Locate the cell with the specified text and output its [x, y] center coordinate. 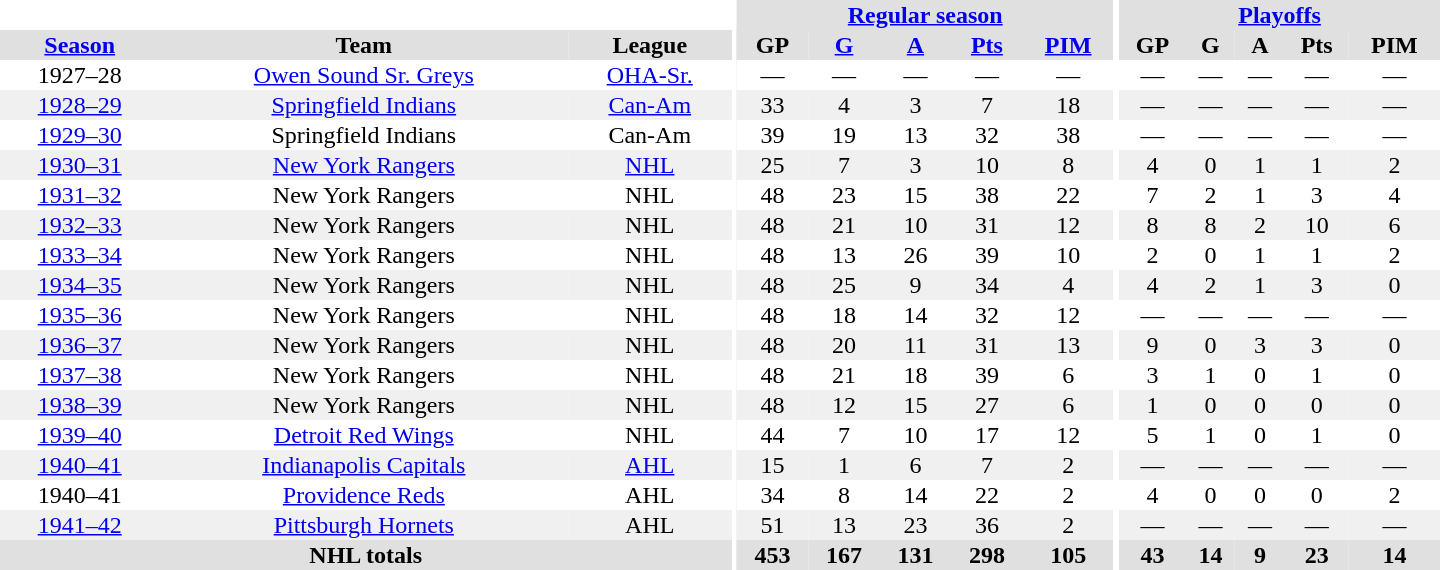
1939–40 [80, 435]
11 [916, 345]
131 [916, 555]
1929–30 [80, 135]
167 [844, 555]
1937–38 [80, 375]
453 [772, 555]
5 [1152, 435]
44 [772, 435]
Season [80, 45]
1933–34 [80, 255]
43 [1152, 555]
298 [986, 555]
1938–39 [80, 405]
1941–42 [80, 525]
Owen Sound Sr. Greys [364, 75]
20 [844, 345]
OHA-Sr. [650, 75]
1928–29 [80, 105]
1932–33 [80, 225]
1927–28 [80, 75]
Indianapolis Capitals [364, 465]
Pittsburgh Hornets [364, 525]
33 [772, 105]
1930–31 [80, 165]
NHL totals [366, 555]
51 [772, 525]
Providence Reds [364, 495]
1936–37 [80, 345]
27 [986, 405]
17 [986, 435]
Detroit Red Wings [364, 435]
105 [1068, 555]
1935–36 [80, 315]
Team [364, 45]
Regular season [926, 15]
1934–35 [80, 285]
Playoffs [1280, 15]
League [650, 45]
1931–32 [80, 195]
36 [986, 525]
19 [844, 135]
26 [916, 255]
